Return the [x, y] coordinate for the center point of the cell that contains the specified text.  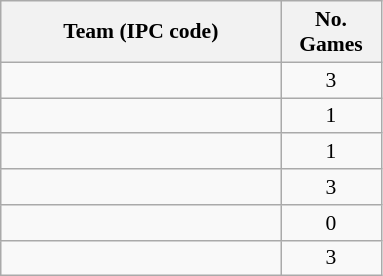
0 [331, 222]
No. Games [331, 32]
Team (IPC code) [141, 32]
